Search for the cell housing the specified text and yield its (x, y) center coordinate. 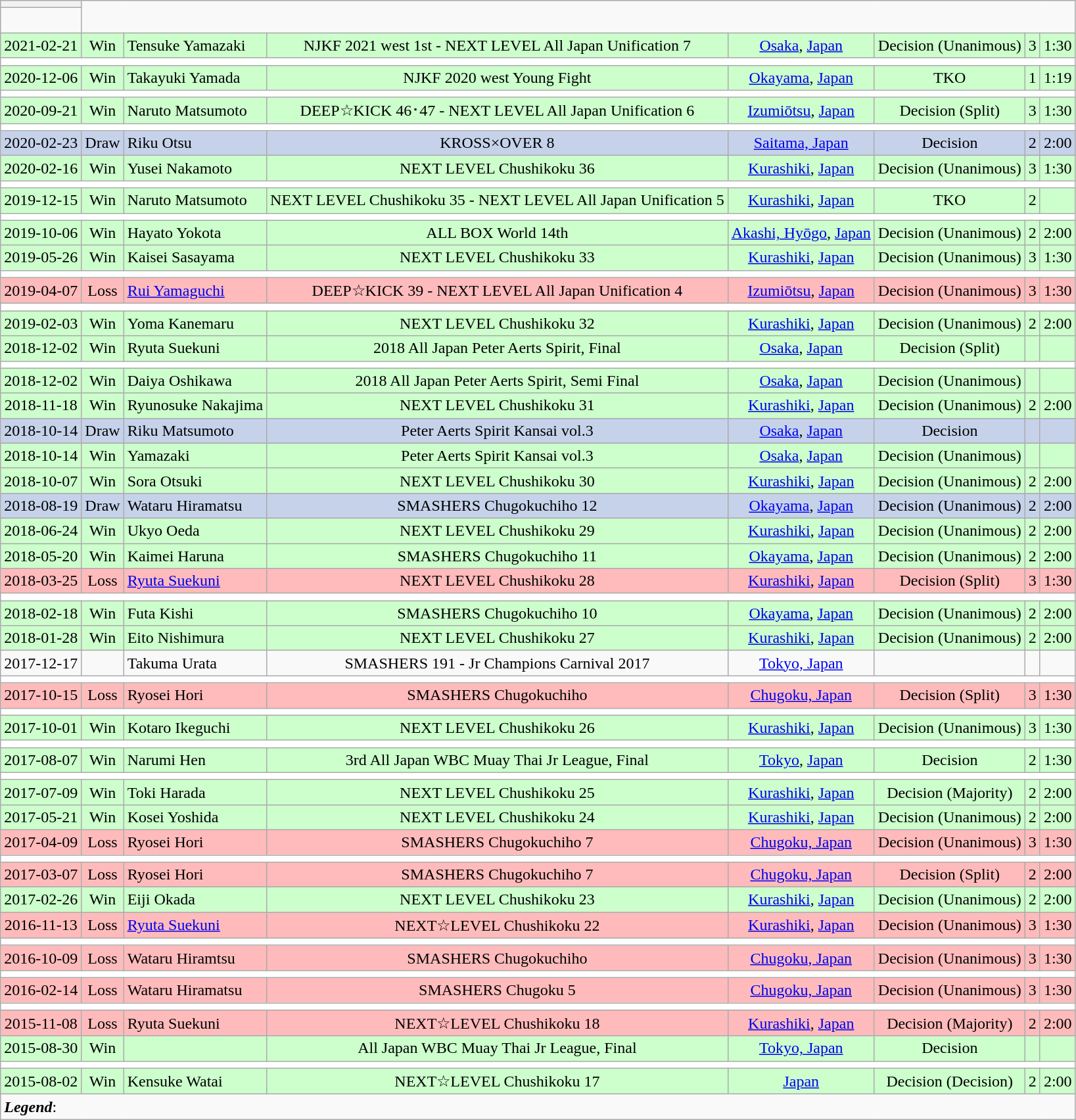
2018 All Japan Peter Aerts Spirit, Semi Final (498, 381)
SMASHERS Chugokuchiho 10 (498, 613)
Riku Matsumoto (195, 431)
2017-08-07 (41, 760)
2018-11-18 (41, 406)
2020-02-16 (41, 168)
2015-11-08 (41, 1023)
NEXT☆LEVEL Chushikoku 22 (498, 925)
2016-10-09 (41, 958)
2015-08-02 (41, 1081)
2019-12-15 (41, 200)
2020-09-21 (41, 110)
Toki Harada (195, 792)
2018-03-25 (41, 581)
Kotaro Ikeguchi (195, 728)
DEEP☆KICK 39 - NEXT LEVEL All Japan Unification 4 (498, 291)
NEXT LEVEL Chushikoku 30 (498, 480)
Wataru Hiramtsu (195, 958)
2017-03-07 (41, 875)
SMASHERS Chugoku 5 (498, 990)
2018-02-18 (41, 613)
ALL BOX World 14th (498, 233)
NEXT☆LEVEL Chushikoku 17 (498, 1081)
2019-10-06 (41, 233)
1:19 (1058, 78)
Akashi, Hyōgo, Japan (801, 233)
Ukyo Oeda (195, 530)
2016-02-14 (41, 990)
SMASHERS Chugokuchiho 11 (498, 555)
NEXT LEVEL Chushikoku 31 (498, 406)
2017-07-09 (41, 792)
Narumi Hen (195, 760)
2019-02-03 (41, 323)
2015-08-30 (41, 1048)
2018-01-28 (41, 638)
NEXT LEVEL Chushikoku 25 (498, 792)
NJKF 2020 west Young Fight (498, 78)
2020-02-23 (41, 143)
2018-05-20 (41, 555)
2018-08-19 (41, 505)
Futa Kishi (195, 613)
3rd All Japan WBC Muay Thai Jr League, Final (498, 760)
NEXT LEVEL Chushikoku 27 (498, 638)
Yusei Nakamoto (195, 168)
2018-06-24 (41, 530)
2017-04-09 (41, 842)
2016-11-13 (41, 925)
1 (1032, 78)
All Japan WBC Muay Thai Jr League, Final (498, 1048)
2017-05-21 (41, 817)
Daiya Oshikawa (195, 381)
2017-10-01 (41, 728)
NEXT LEVEL Chushikoku 35 - NEXT LEVEL All Japan Unification 5 (498, 200)
Kaimei Haruna (195, 555)
Hayato Yokota (195, 233)
Riku Otsu (195, 143)
NEXT LEVEL Chushikoku 28 (498, 581)
Rui Yamaguchi (195, 291)
2019-04-07 (41, 291)
Takayuki Yamada (195, 78)
2017-02-26 (41, 900)
2018-10-07 (41, 480)
Takuma Urata (195, 663)
Japan (801, 1081)
2020-12-06 (41, 78)
2017-10-15 (41, 695)
Legend: (538, 1107)
2019-05-26 (41, 258)
NEXT LEVEL Chushikoku 26 (498, 728)
Yamazaki (195, 455)
Kosei Yoshida (195, 817)
NJKF 2021 west 1st - NEXT LEVEL All Japan Unification 7 (498, 45)
Eito Nishimura (195, 638)
2021-02-21 (41, 45)
Ryunosuke Nakajima (195, 406)
2018 All Japan Peter Aerts Spirit, Final (498, 348)
Kaisei Sasayama (195, 258)
NEXT☆LEVEL Chushikoku 18 (498, 1023)
NEXT LEVEL Chushikoku 36 (498, 168)
Saitama, Japan (801, 143)
NEXT LEVEL Chushikoku 33 (498, 258)
2017-12-17 (41, 663)
DEEP☆KICK 46･47 - NEXT LEVEL All Japan Unification 6 (498, 110)
KROSS×OVER 8 (498, 143)
Sora Otsuki (195, 480)
NEXT LEVEL Chushikoku 23 (498, 900)
SMASHERS Chugokuchiho 12 (498, 505)
SMASHERS 191 - Jr Champions Carnival 2017 (498, 663)
NEXT LEVEL Chushikoku 29 (498, 530)
Decision (Decision) (949, 1081)
Yoma Kanemaru (195, 323)
Tensuke Yamazaki (195, 45)
NEXT LEVEL Chushikoku 24 (498, 817)
Kensuke Watai (195, 1081)
NEXT LEVEL Chushikoku 32 (498, 323)
Eiji Okada (195, 900)
